Find where the given text appears and provide that cell's center as (X, Y) coordinate. 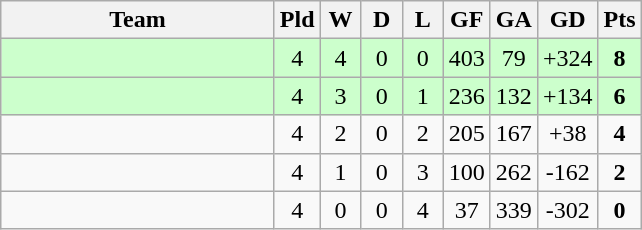
167 (514, 134)
37 (466, 210)
GF (466, 20)
Pts (620, 20)
403 (466, 58)
Team (138, 20)
GA (514, 20)
D (382, 20)
100 (466, 172)
+38 (568, 134)
+134 (568, 96)
W (340, 20)
GD (568, 20)
-162 (568, 172)
79 (514, 58)
+324 (568, 58)
205 (466, 134)
132 (514, 96)
8 (620, 58)
L (422, 20)
6 (620, 96)
339 (514, 210)
-302 (568, 210)
Pld (297, 20)
262 (514, 172)
236 (466, 96)
